Locate the cell with the specified text and output its [x, y] center coordinate. 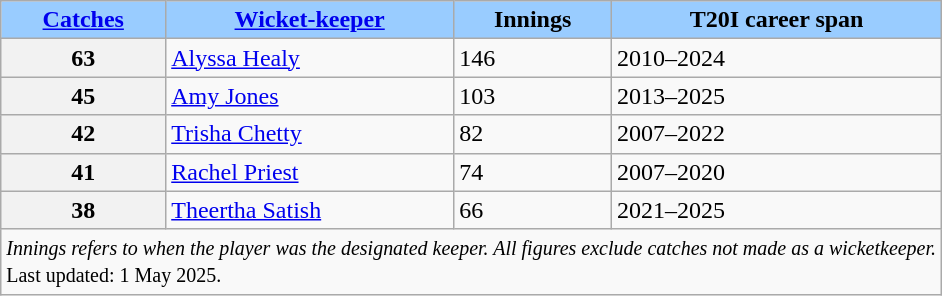
74 [533, 172]
Amy Jones [310, 96]
63 [84, 58]
2013–2025 [777, 96]
Wicket-keeper [310, 20]
41 [84, 172]
Catches [84, 20]
Rachel Priest [310, 172]
66 [533, 210]
Innings refers to when the player was the designated keeper. All figures exclude catches not made as a wicketkeeper.Last updated: 1 May 2025. [472, 262]
2007–2022 [777, 134]
T20I career span [777, 20]
2007–2020 [777, 172]
Theertha Satish [310, 210]
42 [84, 134]
146 [533, 58]
2021–2025 [777, 210]
45 [84, 96]
Innings [533, 20]
82 [533, 134]
Trisha Chetty [310, 134]
Alyssa Healy [310, 58]
38 [84, 210]
2010–2024 [777, 58]
103 [533, 96]
